Return [x, y] of the center of cell containing provided text 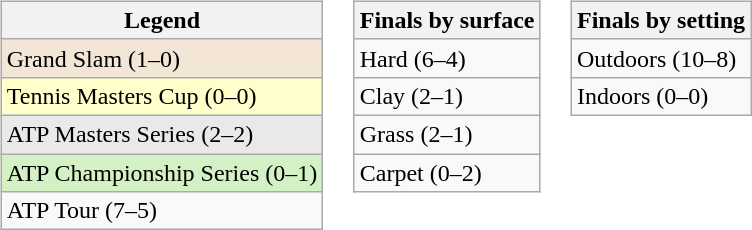
Hard (6–4) [447, 58]
Outdoors (10–8) [660, 58]
Tennis Masters Cup (0–0) [162, 96]
Grass (2–1) [447, 134]
ATP Tour (7–5) [162, 211]
Clay (2–1) [447, 96]
Grand Slam (1–0) [162, 58]
Legend [162, 20]
Carpet (0–2) [447, 173]
Finals by surface [447, 20]
ATP Championship Series (0–1) [162, 173]
Finals by setting [660, 20]
Indoors (0–0) [660, 96]
ATP Masters Series (2–2) [162, 134]
